Capture the cell that displays the provided text and extract its [X, Y] central coordinate. 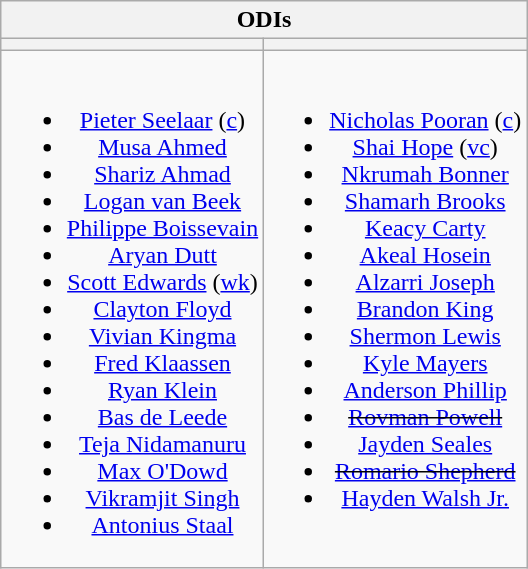
ODIs [264, 20]
